Detect which cell encompasses the target text, then output its [x, y] center coordinate. 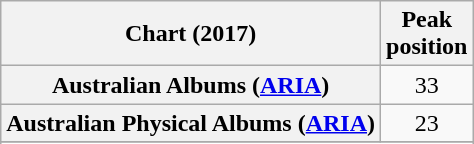
Australian Albums (ARIA) [191, 85]
Peakposition [427, 34]
Chart (2017) [191, 34]
23 [427, 123]
Australian Physical Albums (ARIA) [191, 123]
33 [427, 85]
